Return [x, y] of the center of cell containing provided text 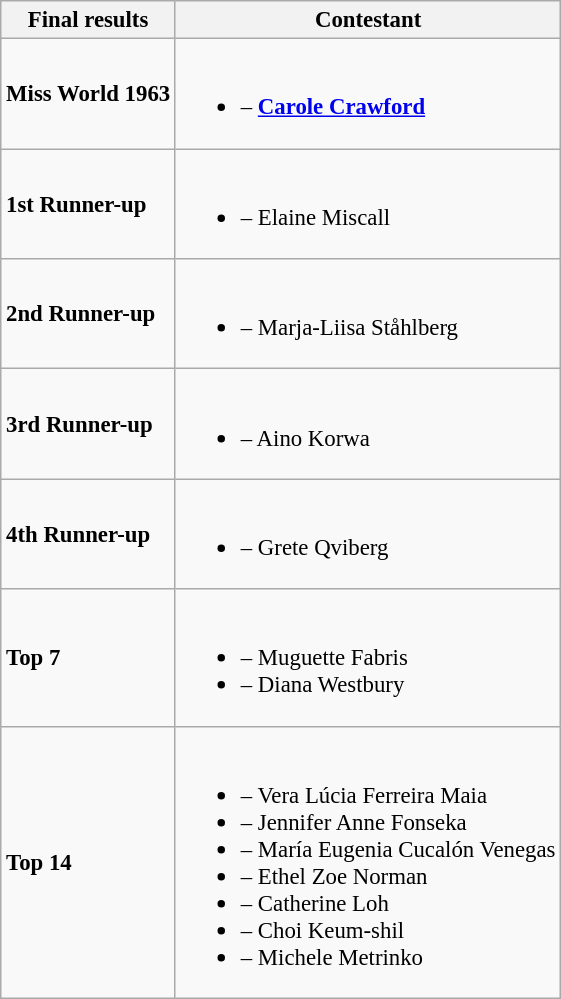
Final results [88, 20]
Top 14 [88, 862]
Miss World 1963 [88, 94]
– Aino Korwa [368, 424]
2nd Runner-up [88, 314]
– Elaine Miscall [368, 204]
– Muguette Fabris – Diana Westbury [368, 658]
– Marja-Liisa Ståhlberg [368, 314]
Top 7 [88, 658]
Contestant [368, 20]
1st Runner-up [88, 204]
– Carole Crawford [368, 94]
3rd Runner-up [88, 424]
4th Runner-up [88, 534]
– Grete Qviberg [368, 534]
